Find where the given text appears and provide that cell's center as (X, Y) coordinate. 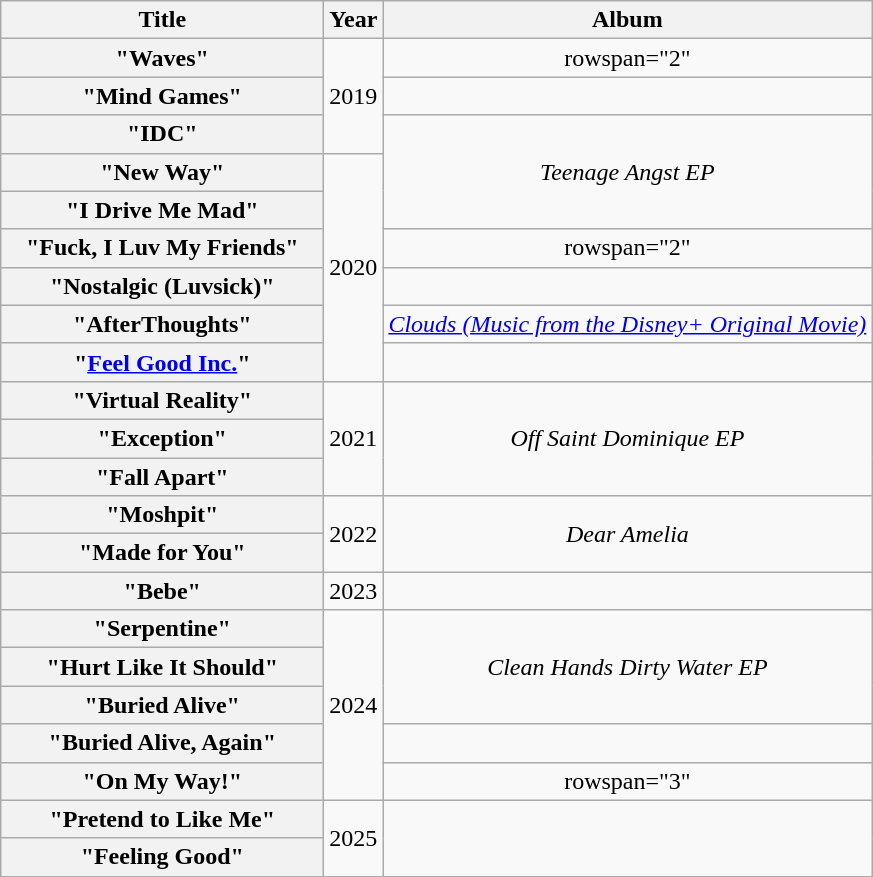
"I Drive Me Mad" (162, 210)
"AfterThoughts" (162, 324)
rowspan="3" (628, 781)
"Bebe" (162, 591)
"Buried Alive" (162, 705)
"Serpentine" (162, 629)
Clean Hands Dirty Water EP (628, 667)
"Exception" (162, 438)
"Hurt Like It Should" (162, 667)
"Virtual Reality" (162, 400)
Clouds (Music from the Disney+ Original Movie) (628, 324)
Title (162, 20)
Off Saint Dominique EP (628, 438)
"Made for You" (162, 553)
2022 (354, 534)
2025 (354, 838)
"Nostalgic (Luvsick)" (162, 286)
"Feeling Good" (162, 857)
"Feel Good Inc." (162, 362)
2024 (354, 705)
Year (354, 20)
"Fall Apart" (162, 477)
2019 (354, 96)
Dear Amelia (628, 534)
"Mind Games" (162, 96)
"Buried Alive, Again" (162, 743)
"Moshpit" (162, 515)
"IDC" (162, 134)
2020 (354, 267)
2023 (354, 591)
"Pretend to Like Me" (162, 819)
"New Way" (162, 172)
"On My Way!" (162, 781)
Teenage Angst EP (628, 172)
2021 (354, 438)
Album (628, 20)
"Fuck, I Luv My Friends" (162, 248)
"Waves" (162, 58)
